Return (x, y) of the center of cell containing provided text 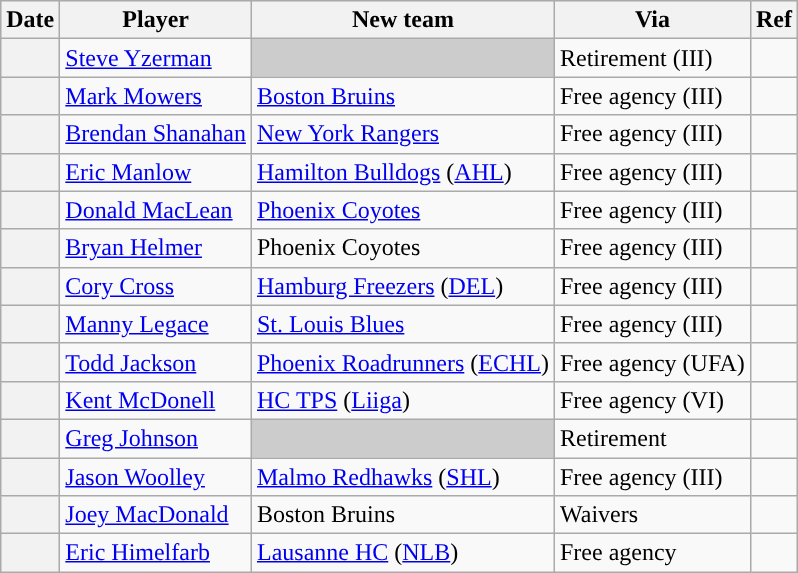
Phoenix Roadrunners (ECHL) (402, 362)
Hamilton Bulldogs (AHL) (402, 172)
Eric Manlow (156, 172)
Ref (774, 20)
Manny Legace (156, 324)
Bryan Helmer (156, 248)
Todd Jackson (156, 362)
Malmo Redhawks (SHL) (402, 477)
Mark Mowers (156, 96)
HC TPS (Liiga) (402, 400)
Via (652, 20)
Free agency (652, 553)
Date (30, 20)
New team (402, 20)
Steve Yzerman (156, 58)
Eric Himelfarb (156, 553)
Player (156, 20)
Cory Cross (156, 286)
Jason Woolley (156, 477)
Donald MacLean (156, 210)
Kent McDonell (156, 400)
Free agency (VI) (652, 400)
Greg Johnson (156, 438)
Joey MacDonald (156, 515)
Hamburg Freezers (DEL) (402, 286)
New York Rangers (402, 134)
Retirement (III) (652, 58)
Waivers (652, 515)
Brendan Shanahan (156, 134)
St. Louis Blues (402, 324)
Lausanne HC (NLB) (402, 553)
Retirement (652, 438)
Free agency (UFA) (652, 362)
